Identify which cell holds the provided text, then report its (x, y) central coordinate. 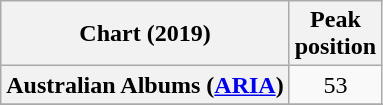
Peakposition (335, 34)
Chart (2019) (145, 34)
Australian Albums (ARIA) (145, 85)
53 (335, 85)
